For the text-containing cell, return its midpoint in [x, y] coordinate format. 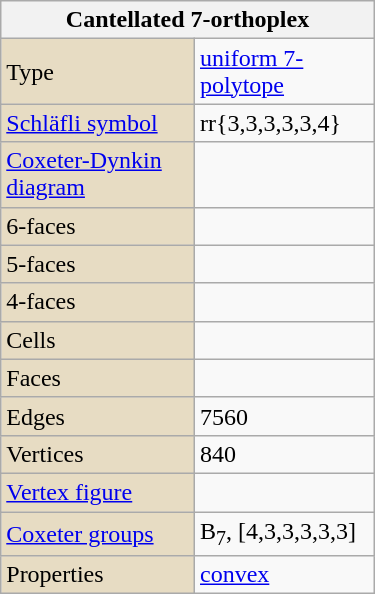
Cells [98, 340]
Cantellated 7-orthoplex [188, 20]
6-faces [98, 226]
4-faces [98, 302]
rr{3,3,3,3,3,4} [284, 123]
uniform 7-polytope [284, 72]
Vertex figure [98, 492]
Coxeter-Dynkin diagram [98, 174]
5-faces [98, 264]
Properties [98, 575]
Coxeter groups [98, 534]
7560 [284, 416]
Faces [98, 378]
B7, [4,3,3,3,3,3] [284, 534]
convex [284, 575]
840 [284, 454]
Vertices [98, 454]
Type [98, 72]
Schläfli symbol [98, 123]
Edges [98, 416]
